For the text-containing cell, return its midpoint in (x, y) coordinate format. 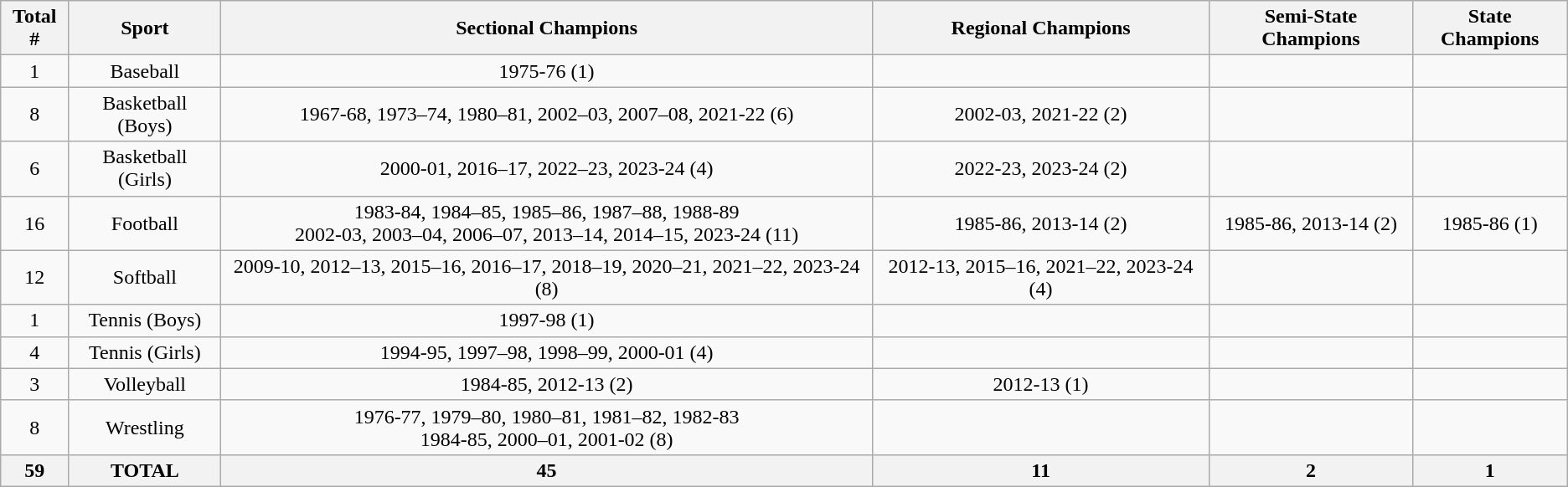
Basketball (Boys) (145, 114)
Sport (145, 28)
TOTAL (145, 470)
Semi-State Champions (1311, 28)
16 (35, 223)
2012-13, 2015–16, 2021–22, 2023-24 (4) (1040, 278)
1976-77, 1979–80, 1980–81, 1981–82, 1982-831984-85, 2000–01, 2001-02 (8) (546, 427)
2009-10, 2012–13, 2015–16, 2016–17, 2018–19, 2020–21, 2021–22, 2023-24 (8) (546, 278)
1997-98 (1) (546, 320)
1994-95, 1997–98, 1998–99, 2000-01 (4) (546, 352)
2022-23, 2023-24 (2) (1040, 169)
2012-13 (1) (1040, 384)
1985-86 (1) (1489, 223)
2000-01, 2016–17, 2022–23, 2023-24 (4) (546, 169)
Softball (145, 278)
1967-68, 1973–74, 1980–81, 2002–03, 2007–08, 2021-22 (6) (546, 114)
4 (35, 352)
Tennis (Boys) (145, 320)
Football (145, 223)
1975-76 (1) (546, 71)
2002-03, 2021-22 (2) (1040, 114)
State Champions (1489, 28)
45 (546, 470)
11 (1040, 470)
Regional Champions (1040, 28)
Total # (35, 28)
Volleyball (145, 384)
6 (35, 169)
2 (1311, 470)
Tennis (Girls) (145, 352)
Sectional Champions (546, 28)
59 (35, 470)
1984-85, 2012-13 (2) (546, 384)
1983-84, 1984–85, 1985–86, 1987–88, 1988-892002-03, 2003–04, 2006–07, 2013–14, 2014–15, 2023-24 (11) (546, 223)
Wrestling (145, 427)
3 (35, 384)
12 (35, 278)
Basketball (Girls) (145, 169)
Baseball (145, 71)
